Determine the [x, y] coordinate at the center of the cell enclosing the given text.  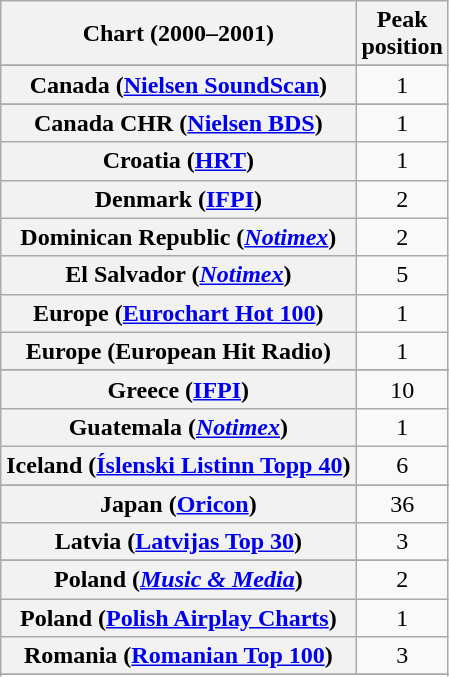
5 [402, 275]
Guatemala (Notimex) [178, 427]
36 [402, 503]
6 [402, 465]
Poland (Polish Airplay Charts) [178, 618]
Greece (IFPI) [178, 389]
Canada CHR (Nielsen BDS) [178, 123]
Iceland (Íslenski Listinn Topp 40) [178, 465]
Canada (Nielsen SoundScan) [178, 85]
Latvia (Latvijas Top 30) [178, 542]
10 [402, 389]
Europe (Eurochart Hot 100) [178, 313]
Europe (European Hit Radio) [178, 351]
El Salvador (Notimex) [178, 275]
Japan (Oricon) [178, 503]
Romania (Romanian Top 100) [178, 656]
Poland (Music & Media) [178, 580]
Denmark (IFPI) [178, 199]
Dominican Republic (Notimex) [178, 237]
Croatia (HRT) [178, 161]
Peakposition [402, 34]
Chart (2000–2001) [178, 34]
